Capture the cell that displays the provided text and extract its [X, Y] central coordinate. 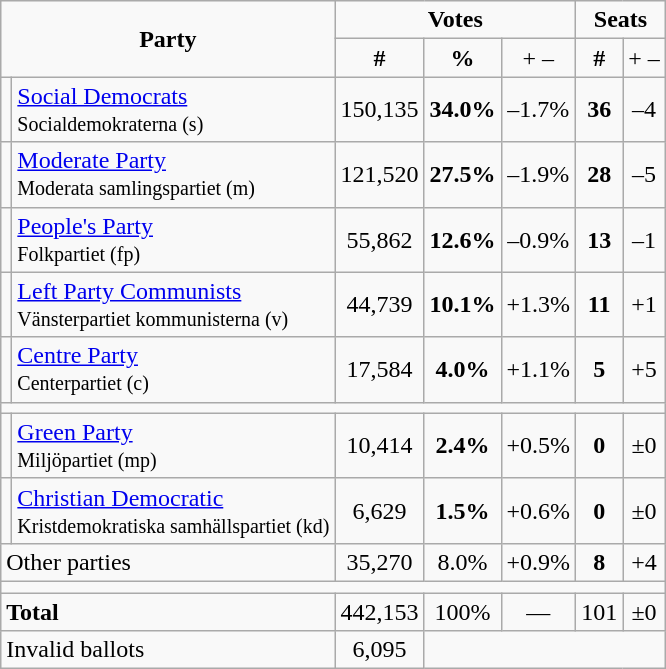
5 [600, 370]
Votes [456, 20]
Social DemocratsSocialdemokraterna (s) [174, 110]
6,629 [380, 510]
Moderate PartyModerata samlingspartiet (m) [174, 174]
People's PartyFolkpartiet (fp) [174, 240]
100% [462, 611]
–0.9% [538, 240]
–1.9% [538, 174]
–4 [644, 110]
+1 [644, 304]
4.0% [462, 370]
Other parties [168, 562]
–5 [644, 174]
10,414 [380, 446]
+4 [644, 562]
+1.3% [538, 304]
Invalid ballots [168, 650]
+0.9% [538, 562]
442,153 [380, 611]
+5 [644, 370]
Party [168, 39]
8 [600, 562]
12.6% [462, 240]
2.4% [462, 446]
–1 [644, 240]
+0.6% [538, 510]
% [462, 58]
13 [600, 240]
36 [600, 110]
34.0% [462, 110]
6,095 [380, 650]
35,270 [380, 562]
Christian DemocraticKristdemokratiska samhällspartiet (kd) [174, 510]
121,520 [380, 174]
–1.7% [538, 110]
17,584 [380, 370]
Left Party CommunistsVänsterpartiet kommunisterna (v) [174, 304]
+0.5% [538, 446]
Green PartyMiljöpartiet (mp) [174, 446]
27.5% [462, 174]
55,862 [380, 240]
8.0% [462, 562]
+1.1% [538, 370]
1.5% [462, 510]
10.1% [462, 304]
28 [600, 174]
11 [600, 304]
101 [600, 611]
Centre PartyCenterpartiet (c) [174, 370]
Seats [621, 20]
44,739 [380, 304]
150,135 [380, 110]
Total [168, 611]
— [538, 611]
